Scan for the cell matching the given text and deliver its [X, Y] coordinate at center. 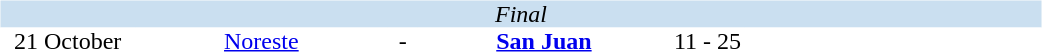
- [403, 42]
San Juan [544, 42]
Final [520, 14]
Noreste [262, 42]
11 - 25 [707, 42]
21 October [67, 42]
